Capture the cell that displays the provided text and extract its (x, y) central coordinate. 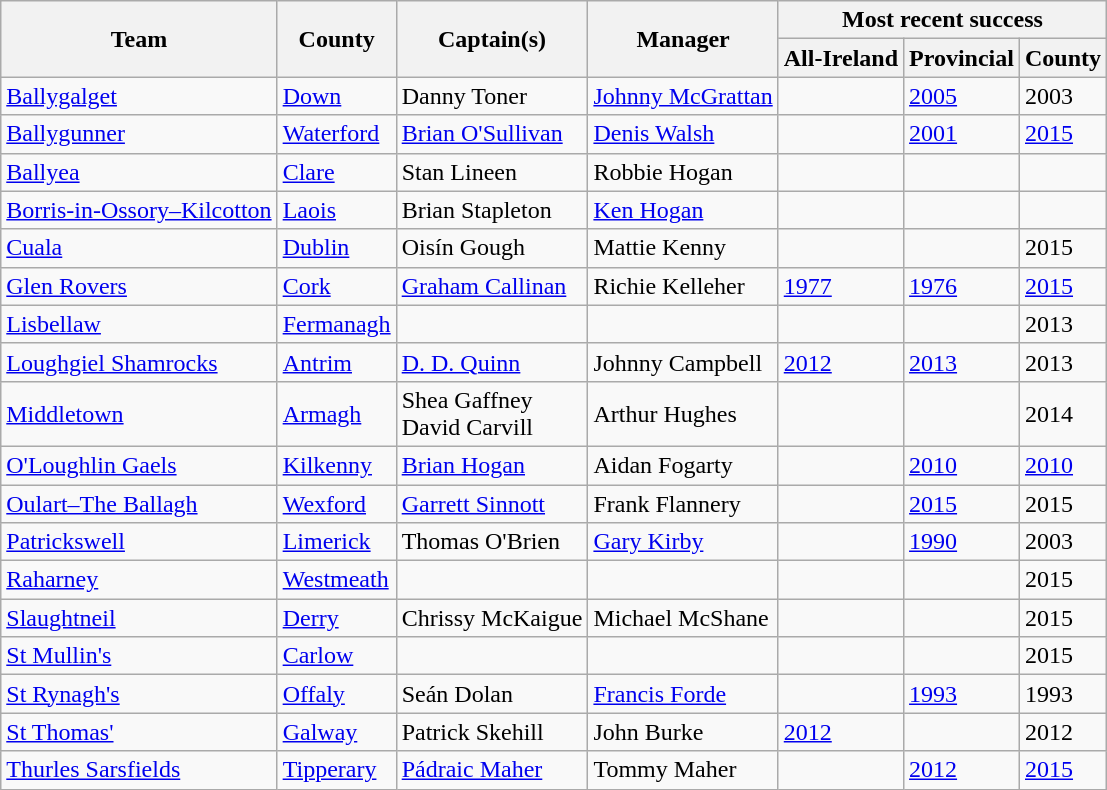
Ballyea (139, 172)
Team (139, 39)
Lisbellaw (139, 324)
Ballygunner (139, 134)
Captain(s) (492, 39)
Cuala (139, 248)
Garrett Sinnott (492, 503)
Mattie Kenny (683, 248)
Westmeath (336, 580)
Frank Flannery (683, 503)
1976 (962, 286)
Seán Dolan (492, 694)
Armagh (336, 414)
Provincial (962, 58)
Cork (336, 286)
Pádraic Maher (492, 770)
Brian O'Sullivan (492, 134)
Waterford (336, 134)
Johnny Campbell (683, 362)
Dublin (336, 248)
Slaughtneil (139, 618)
D. D. Quinn (492, 362)
St Mullin's (139, 656)
Galway (336, 732)
Thomas O'Brien (492, 542)
2001 (962, 134)
Ken Hogan (683, 210)
Shea GaffneyDavid Carvill (492, 414)
Patrickswell (139, 542)
Raharney (139, 580)
Johnny McGrattan (683, 96)
All-Ireland (840, 58)
Robbie Hogan (683, 172)
Gary Kirby (683, 542)
Chrissy McKaigue (492, 618)
Antrim (336, 362)
John Burke (683, 732)
Manager (683, 39)
Graham Callinan (492, 286)
Tommy Maher (683, 770)
Kilkenny (336, 465)
Brian Hogan (492, 465)
Patrick Skehill (492, 732)
2014 (1062, 414)
Loughgiel Shamrocks (139, 362)
O'Loughlin Gaels (139, 465)
Ballygalget (139, 96)
Derry (336, 618)
Laois (336, 210)
2005 (962, 96)
Down (336, 96)
Thurles Sarsfields (139, 770)
Stan Lineen (492, 172)
1977 (840, 286)
1990 (962, 542)
Glen Rovers (139, 286)
Aidan Fogarty (683, 465)
Francis Forde (683, 694)
Brian Stapleton (492, 210)
St Thomas' (139, 732)
Offaly (336, 694)
Wexford (336, 503)
Arthur Hughes (683, 414)
Oulart–The Ballagh (139, 503)
Borris-in-Ossory–Kilcotton (139, 210)
St Rynagh's (139, 694)
Michael McShane (683, 618)
Fermanagh (336, 324)
Middletown (139, 414)
Oisín Gough (492, 248)
Carlow (336, 656)
Tipperary (336, 770)
Limerick (336, 542)
Richie Kelleher (683, 286)
Denis Walsh (683, 134)
Danny Toner (492, 96)
Clare (336, 172)
Most recent success (942, 20)
